Output the [X, Y] coordinate of the center of the cell containing the given text.  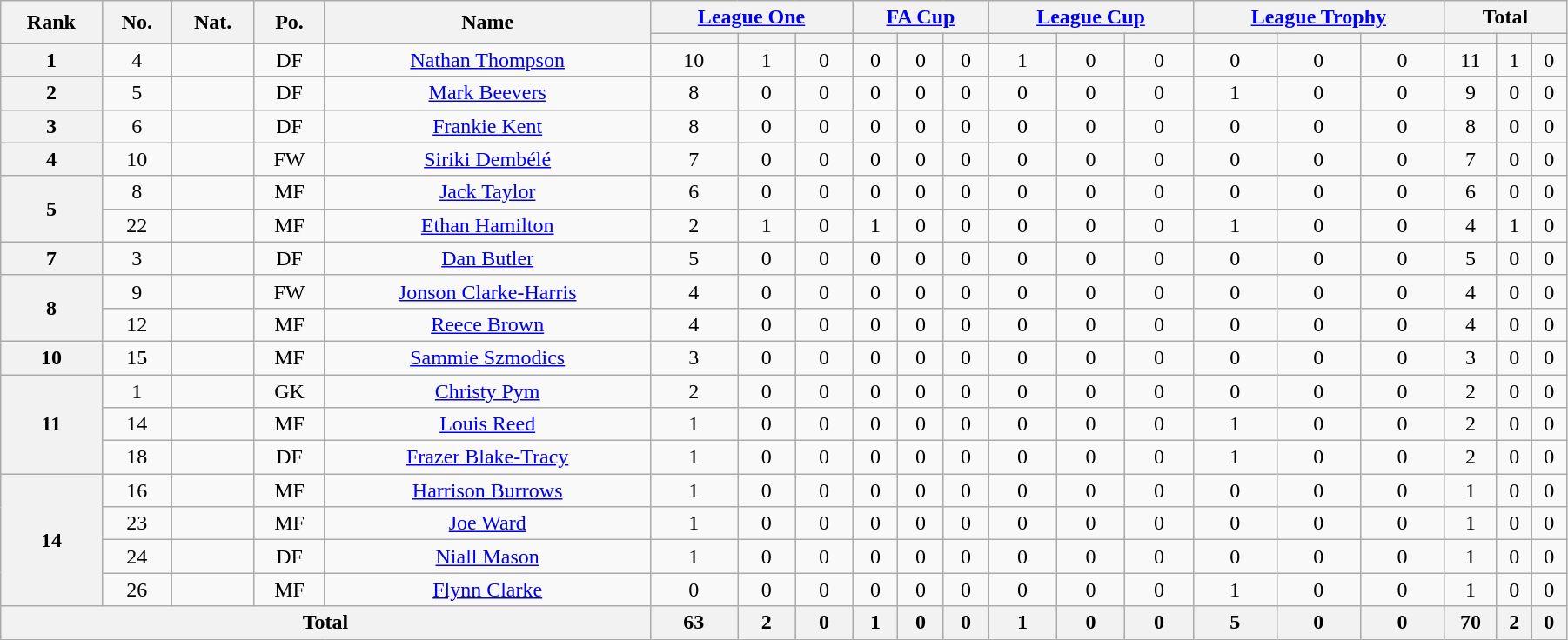
Rank [51, 23]
Harrison Burrows [487, 490]
Dan Butler [487, 258]
Louis Reed [487, 424]
Name [487, 23]
Siriki Dembélé [487, 159]
23 [137, 523]
Jonson Clarke-Harris [487, 291]
Frazer Blake-Tracy [487, 457]
Nathan Thompson [487, 60]
Christy Pym [487, 390]
Jack Taylor [487, 192]
22 [137, 225]
Ethan Hamilton [487, 225]
No. [137, 23]
League Cup [1091, 17]
70 [1471, 623]
Sammie Szmodics [487, 357]
Joe Ward [487, 523]
15 [137, 357]
63 [694, 623]
Niall Mason [487, 557]
12 [137, 324]
18 [137, 457]
26 [137, 590]
Po. [290, 23]
FA Cup [921, 17]
Nat. [212, 23]
League Trophy [1318, 17]
16 [137, 490]
League One [752, 17]
GK [290, 390]
Reece Brown [487, 324]
Mark Beevers [487, 93]
24 [137, 557]
Frankie Kent [487, 126]
Flynn Clarke [487, 590]
